Extract the [x, y] coordinate from the center of the cell holding the provided text.  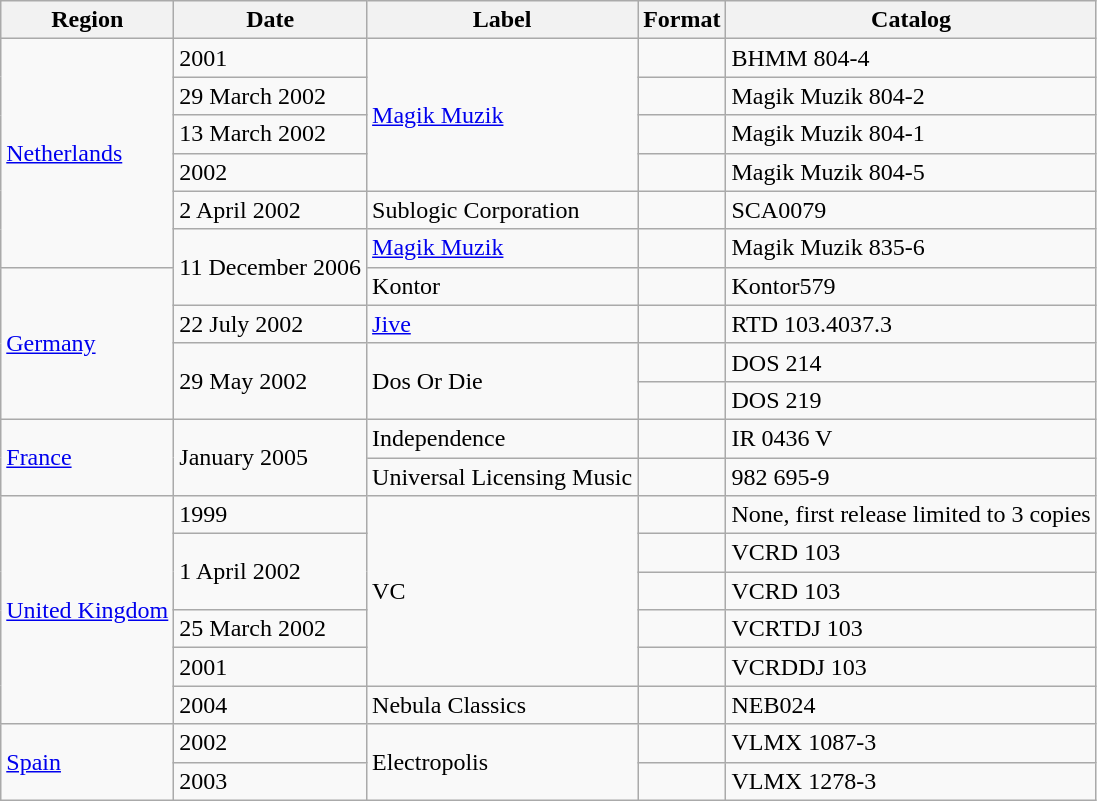
1 April 2002 [270, 572]
DOS 219 [911, 400]
January 2005 [270, 457]
2 April 2002 [270, 210]
DOS 214 [911, 362]
22 July 2002 [270, 324]
VLMX 1278-3 [911, 781]
11 December 2006 [270, 267]
Dos Or Die [502, 381]
25 March 2002 [270, 629]
Region [88, 20]
Jive [502, 324]
Label [502, 20]
29 March 2002 [270, 96]
Format [682, 20]
Magik Muzik 804-5 [911, 172]
13 March 2002 [270, 134]
Germany [88, 343]
Universal Licensing Music [502, 477]
Catalog [911, 20]
Kontor579 [911, 286]
982 695-9 [911, 477]
United Kingdom [88, 610]
Magik Muzik 804-1 [911, 134]
Nebula Classics [502, 705]
NEB024 [911, 705]
Magik Muzik 804-2 [911, 96]
VC [502, 591]
1999 [270, 515]
29 May 2002 [270, 381]
RTD 103.4037.3 [911, 324]
Electropolis [502, 762]
Sublogic Corporation [502, 210]
Magik Muzik 835-6 [911, 248]
None, first release limited to 3 copies [911, 515]
VCRDDJ 103 [911, 667]
Netherlands [88, 153]
Date [270, 20]
2004 [270, 705]
Kontor [502, 286]
IR 0436 V [911, 438]
2003 [270, 781]
VLMX 1087-3 [911, 743]
Independence [502, 438]
BHMM 804-4 [911, 58]
VCRTDJ 103 [911, 629]
SCA0079 [911, 210]
France [88, 457]
Spain [88, 762]
